Extract the [X, Y] coordinate from the center of the cell holding the provided text.  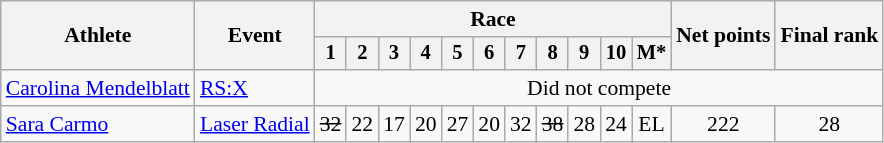
17 [394, 124]
10 [616, 54]
Race [493, 19]
RS:X [255, 88]
1 [331, 54]
EL [652, 124]
22 [362, 124]
Carolina Mendelblatt [98, 88]
Athlete [98, 36]
Laser Radial [255, 124]
222 [723, 124]
6 [489, 54]
9 [584, 54]
27 [458, 124]
2 [362, 54]
M* [652, 54]
3 [394, 54]
Sara Carmo [98, 124]
Did not compete [600, 88]
7 [521, 54]
8 [553, 54]
4 [426, 54]
5 [458, 54]
Net points [723, 36]
Event [255, 36]
Final rank [829, 36]
24 [616, 124]
38 [553, 124]
